Return [X, Y] of the center of cell containing provided text 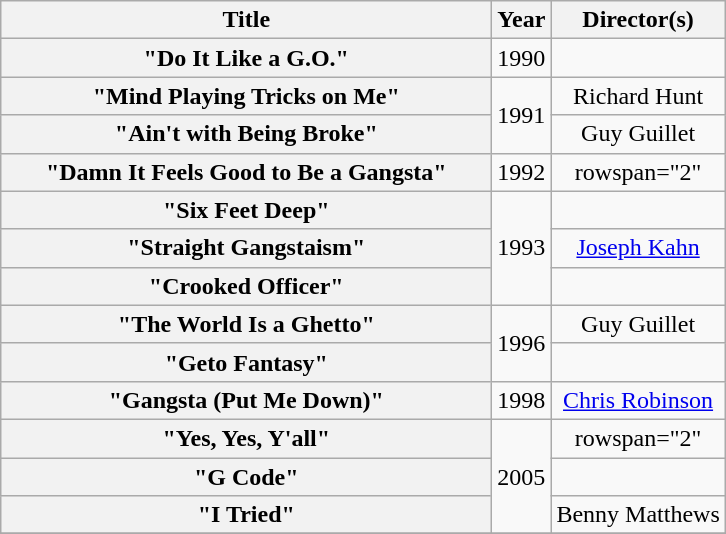
2005 [522, 476]
"Do It Like a G.O." [246, 58]
Director(s) [638, 20]
1992 [522, 172]
"Ain't with Being Broke" [246, 134]
"I Tried" [246, 515]
1998 [522, 400]
"The World Is a Ghetto" [246, 324]
"Yes, Yes, Y'all" [246, 438]
1990 [522, 58]
"Six Feet Deep" [246, 210]
Benny Matthews [638, 515]
"G Code" [246, 477]
Year [522, 20]
1996 [522, 343]
"Straight Gangstaism" [246, 248]
"Geto Fantasy" [246, 362]
1993 [522, 248]
Joseph Kahn [638, 248]
Title [246, 20]
"Damn It Feels Good to Be a Gangsta" [246, 172]
"Mind Playing Tricks on Me" [246, 96]
Chris Robinson [638, 400]
"Gangsta (Put Me Down)" [246, 400]
"Crooked Officer" [246, 286]
Richard Hunt [638, 96]
1991 [522, 115]
